Capture the cell that displays the provided text and extract its [X, Y] central coordinate. 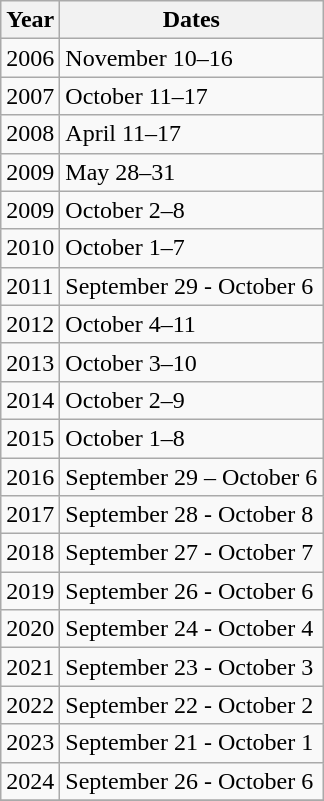
2011 [30, 286]
Year [30, 20]
October 3–10 [192, 362]
2023 [30, 743]
2018 [30, 553]
2021 [30, 667]
October 1–8 [192, 438]
October 4–11 [192, 324]
2014 [30, 400]
2015 [30, 438]
September 24 - October 4 [192, 629]
September 28 - October 8 [192, 515]
October 1–7 [192, 248]
2022 [30, 705]
2008 [30, 134]
2010 [30, 248]
Dates [192, 20]
September 29 - October 6 [192, 286]
September 29 – October 6 [192, 477]
October 2–8 [192, 210]
September 22 - October 2 [192, 705]
September 27 - October 7 [192, 553]
2013 [30, 362]
2016 [30, 477]
2020 [30, 629]
2017 [30, 515]
2006 [30, 58]
April 11–17 [192, 134]
November 10–16 [192, 58]
2019 [30, 591]
September 23 - October 3 [192, 667]
September 21 - October 1 [192, 743]
October 2–9 [192, 400]
May 28–31 [192, 172]
October 11–17 [192, 96]
2024 [30, 781]
2012 [30, 324]
2007 [30, 96]
